Return the (X, Y) coordinate for the center point of the cell that contains the specified text.  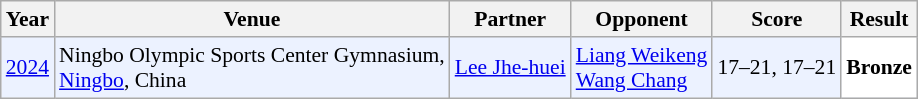
Score (776, 19)
Venue (252, 19)
Ningbo Olympic Sports Center Gymnasium,Ningbo, China (252, 68)
Liang Weikeng Wang Chang (642, 68)
Year (28, 19)
Opponent (642, 19)
Bronze (879, 68)
Partner (510, 19)
2024 (28, 68)
Lee Jhe-huei (510, 68)
Result (879, 19)
17–21, 17–21 (776, 68)
